Identify which cell holds the provided text, then report its [x, y] central coordinate. 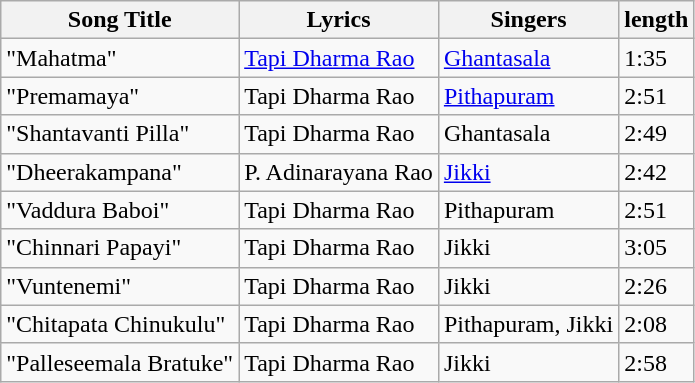
1:35 [656, 58]
"Mahatma" [120, 58]
"Chitapata Chinukulu" [120, 324]
"Palleseemala Bratuke" [120, 362]
"Vuntenemi" [120, 286]
2:49 [656, 134]
Pithapuram, Jikki [528, 324]
"Shantavanti Pilla" [120, 134]
"Premamaya" [120, 96]
"Vaddura Baboi" [120, 210]
Lyrics [339, 20]
length [656, 20]
3:05 [656, 248]
P. Adinarayana Rao [339, 172]
"Chinnari Papayi" [120, 248]
"Dheerakampana" [120, 172]
2:26 [656, 286]
2:08 [656, 324]
Singers [528, 20]
2:42 [656, 172]
2:58 [656, 362]
Song Title [120, 20]
